For the text-containing cell, return its midpoint in (x, y) coordinate format. 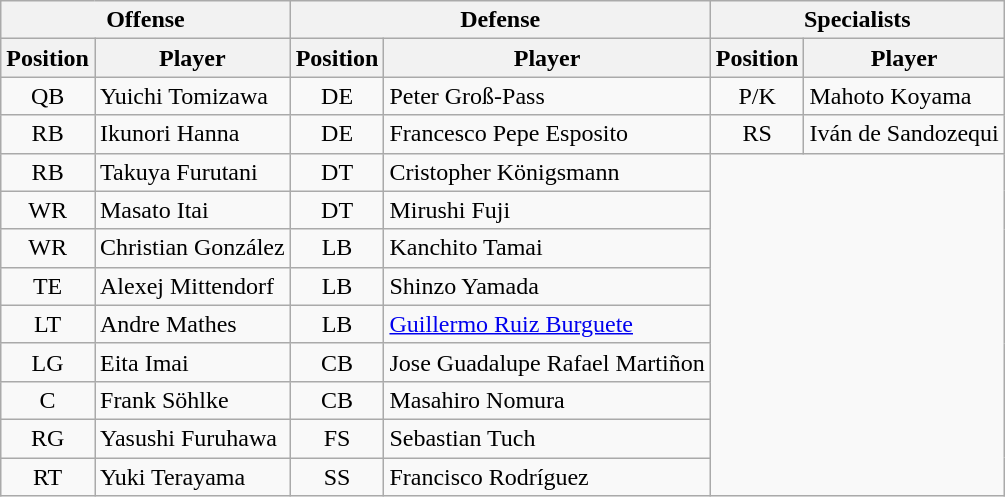
QB (48, 96)
Peter Groß-Pass (547, 96)
Iván de Sandozequi (904, 134)
Francesco Pepe Esposito (547, 134)
Defense (500, 20)
Alexej Mittendorf (192, 286)
LT (48, 324)
RS (757, 134)
Yuki Terayama (192, 477)
Mirushi Fuji (547, 210)
Francisco Rodríguez (547, 477)
FS (337, 438)
P/K (757, 96)
Kanchito Tamai (547, 248)
TE (48, 286)
Masahiro Nomura (547, 400)
Ikunori Hanna (192, 134)
Shinzo Yamada (547, 286)
Jose Guadalupe Rafael Martiñon (547, 362)
Andre Mathes (192, 324)
Takuya Furutani (192, 172)
Mahoto Koyama (904, 96)
SS (337, 477)
Yasushi Furuhawa (192, 438)
Sebastian Tuch (547, 438)
Frank Söhlke (192, 400)
Guillermo Ruiz Burguete (547, 324)
Offense (146, 20)
C (48, 400)
Christian González (192, 248)
Masato Itai (192, 210)
RG (48, 438)
RT (48, 477)
Specialists (857, 20)
Eita Imai (192, 362)
Yuichi Tomizawa (192, 96)
Cristopher Königsmann (547, 172)
LG (48, 362)
